Find where the given text appears and provide that cell's center as (X, Y) coordinate. 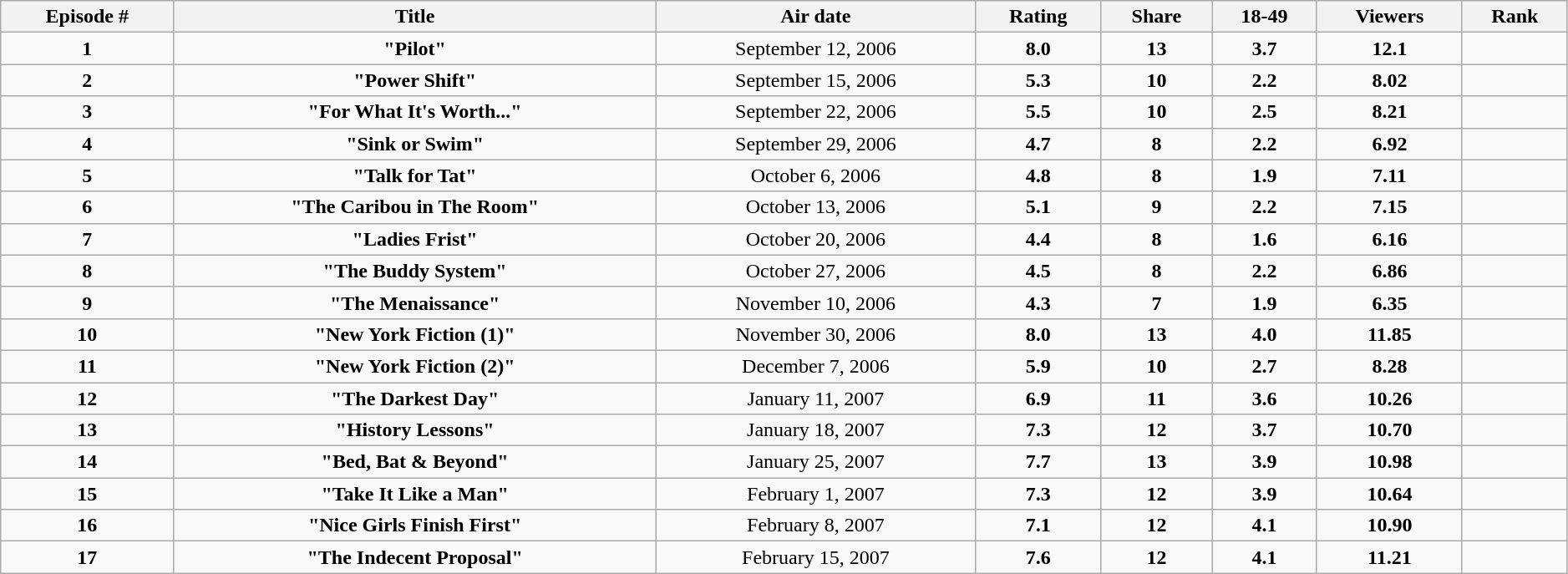
"Power Shift" (415, 80)
1 (87, 48)
4.8 (1038, 175)
5 (87, 175)
"New York Fiction (1)" (415, 334)
January 18, 2007 (815, 430)
"The Indecent Proposal" (415, 557)
"Sink or Swim" (415, 144)
7.7 (1038, 462)
10.98 (1389, 462)
10.70 (1389, 430)
10.90 (1389, 526)
7.6 (1038, 557)
6.86 (1389, 271)
3.6 (1265, 399)
5.5 (1038, 112)
October 27, 2006 (815, 271)
2.5 (1265, 112)
"Bed, Bat & Beyond" (415, 462)
12.1 (1389, 48)
14 (87, 462)
4.4 (1038, 239)
"Take It Like a Man" (415, 494)
6.9 (1038, 399)
"Pilot" (415, 48)
6 (87, 207)
3 (87, 112)
"For What It's Worth..." (415, 112)
5.9 (1038, 366)
Episode # (87, 17)
"The Caribou in The Room" (415, 207)
September 22, 2006 (815, 112)
Air date (815, 17)
February 8, 2007 (815, 526)
February 15, 2007 (815, 557)
6.35 (1389, 302)
16 (87, 526)
October 6, 2006 (815, 175)
"Talk for Tat" (415, 175)
September 12, 2006 (815, 48)
"Nice Girls Finish First" (415, 526)
Title (415, 17)
"New York Fiction (2)" (415, 366)
17 (87, 557)
"The Darkest Day" (415, 399)
5.1 (1038, 207)
8.28 (1389, 366)
18-49 (1265, 17)
7.11 (1389, 175)
September 29, 2006 (815, 144)
February 1, 2007 (815, 494)
"Ladies Frist" (415, 239)
11.21 (1389, 557)
11.85 (1389, 334)
Rank (1515, 17)
8.02 (1389, 80)
10.64 (1389, 494)
1.6 (1265, 239)
6.16 (1389, 239)
October 13, 2006 (815, 207)
November 30, 2006 (815, 334)
January 11, 2007 (815, 399)
4.3 (1038, 302)
8.21 (1389, 112)
6.92 (1389, 144)
4 (87, 144)
"The Buddy System" (415, 271)
15 (87, 494)
10.26 (1389, 399)
7.15 (1389, 207)
"The Menaissance" (415, 302)
January 25, 2007 (815, 462)
October 20, 2006 (815, 239)
December 7, 2006 (815, 366)
Rating (1038, 17)
Share (1156, 17)
2 (87, 80)
Viewers (1389, 17)
5.3 (1038, 80)
September 15, 2006 (815, 80)
4.0 (1265, 334)
4.7 (1038, 144)
November 10, 2006 (815, 302)
"History Lessons" (415, 430)
2.7 (1265, 366)
7.1 (1038, 526)
4.5 (1038, 271)
